From the cell containing the given text, extract its center point as (X, Y) coordinate. 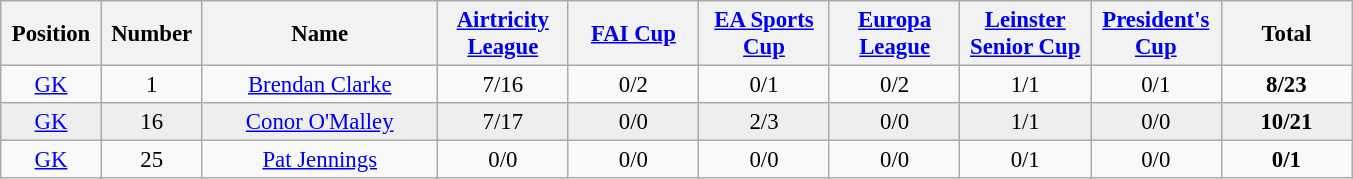
EA Sports Cup (764, 34)
7/17 (504, 122)
President's Cup (1156, 34)
Position (52, 34)
8/23 (1286, 85)
Number (152, 34)
Brendan Clarke (320, 85)
7/16 (504, 85)
Conor O'Malley (320, 122)
25 (152, 160)
16 (152, 122)
Pat Jennings (320, 160)
10/21 (1286, 122)
Airtricity League (504, 34)
Total (1286, 34)
1 (152, 85)
Europa League (894, 34)
Leinster Senior Cup (1026, 34)
2/3 (764, 122)
Name (320, 34)
FAI Cup (634, 34)
